For the text-containing cell, return its midpoint in (x, y) coordinate format. 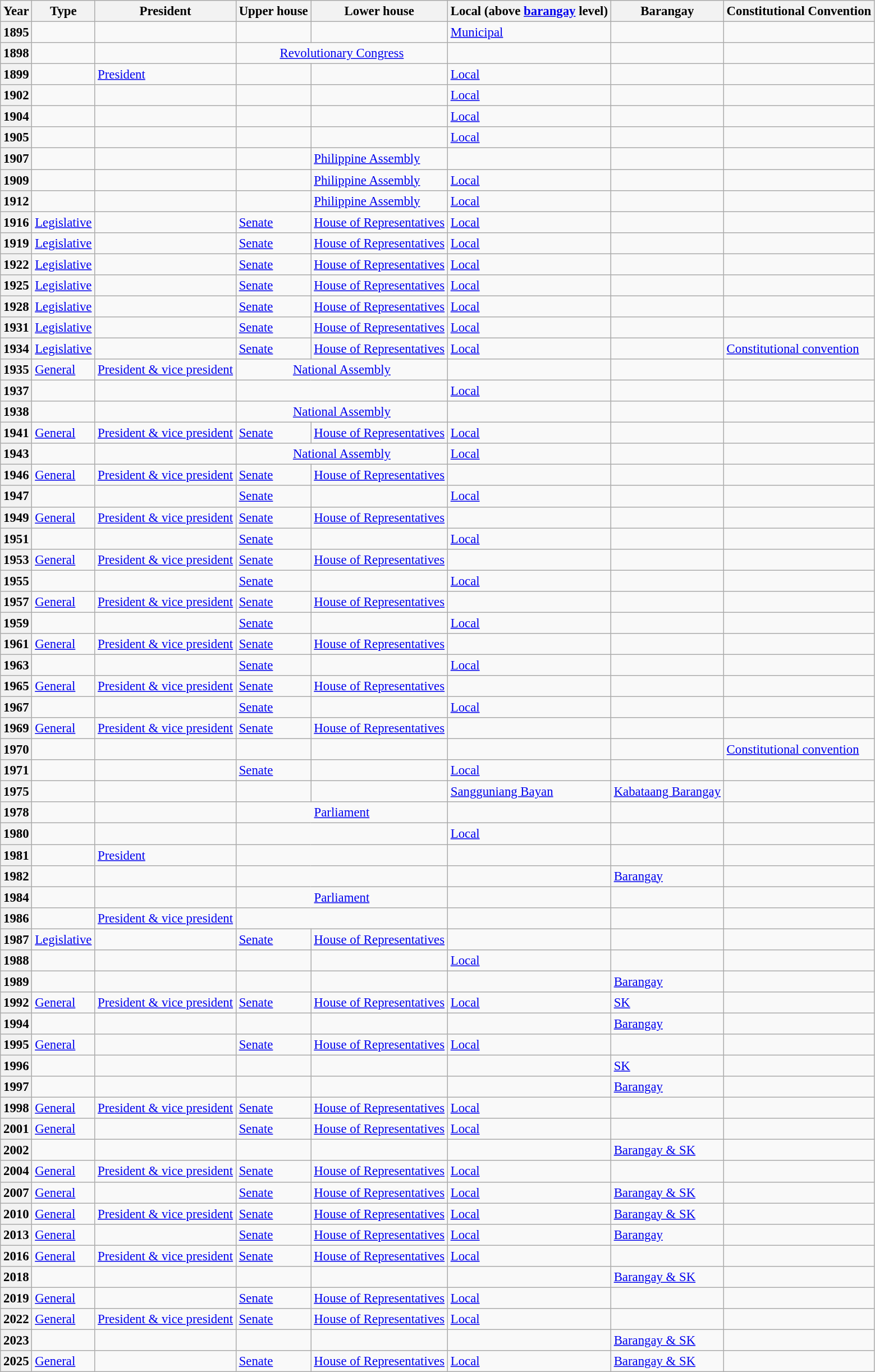
Local (above barangay level) (529, 11)
2013 (16, 1235)
1981 (16, 855)
1916 (16, 222)
2019 (16, 1298)
1957 (16, 602)
2022 (16, 1319)
1902 (16, 95)
1998 (16, 1108)
1937 (16, 391)
2001 (16, 1129)
1963 (16, 665)
1965 (16, 686)
1947 (16, 497)
1931 (16, 328)
1951 (16, 539)
1912 (16, 201)
2002 (16, 1150)
Sangguniang Bayan (529, 792)
1938 (16, 412)
1984 (16, 897)
Revolutionary Congress (341, 53)
1967 (16, 708)
2007 (16, 1192)
1949 (16, 517)
1988 (16, 961)
1909 (16, 180)
Type (63, 11)
1919 (16, 243)
Constitutional Convention (799, 11)
1986 (16, 918)
1904 (16, 117)
1943 (16, 454)
2004 (16, 1172)
1898 (16, 53)
1953 (16, 559)
1922 (16, 264)
Municipal (529, 33)
1928 (16, 306)
2018 (16, 1277)
1955 (16, 581)
1994 (16, 1024)
Year (16, 11)
1907 (16, 159)
2023 (16, 1340)
1982 (16, 876)
1969 (16, 728)
1959 (16, 623)
Kabataang Barangay (667, 792)
1946 (16, 475)
1941 (16, 433)
1975 (16, 792)
1987 (16, 939)
1895 (16, 33)
1925 (16, 286)
1989 (16, 981)
1899 (16, 75)
1978 (16, 813)
2016 (16, 1256)
2025 (16, 1361)
1971 (16, 770)
2010 (16, 1214)
Lower house (379, 11)
1961 (16, 644)
1970 (16, 750)
1996 (16, 1066)
1995 (16, 1045)
Upper house (273, 11)
1934 (16, 348)
1992 (16, 1003)
1905 (16, 137)
1997 (16, 1087)
1980 (16, 834)
1935 (16, 370)
